Pinpoint the cell where the given text exists, returning its (x, y) midpoint coordinate. 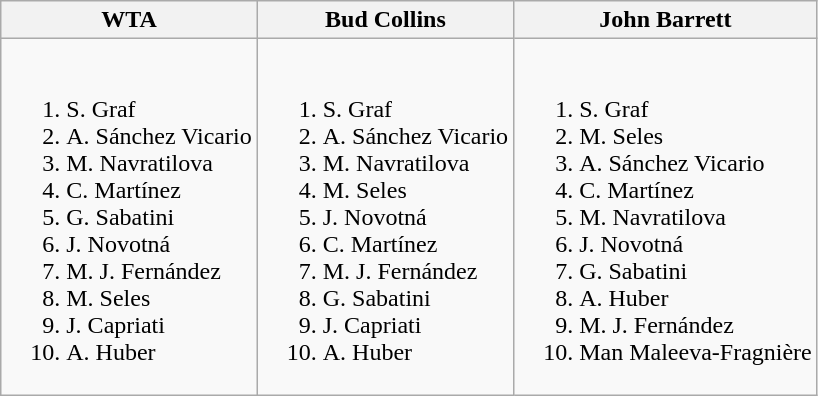
John Barrett (666, 20)
Bud Collins (385, 20)
S. Graf A. Sánchez Vicario M. Navratilova C. Martínez G. Sabatini J. Novotná M. J. Fernández M. Seles J. Capriati A. Huber (129, 217)
S. Graf A. Sánchez Vicario M. Navratilova M. Seles J. Novotná C. Martínez M. J. Fernández G. Sabatini J. Capriati A. Huber (385, 217)
S. Graf M. Seles A. Sánchez Vicario C. Martínez M. Navratilova J. Novotná G. Sabatini A. Huber M. J. Fernández Man Maleeva-Fragnière (666, 217)
WTA (129, 20)
